Pinpoint the cell where the given text exists, returning its (X, Y) midpoint coordinate. 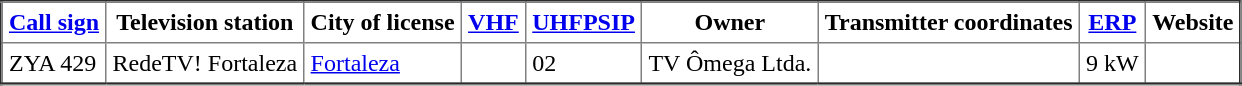
UHFPSIP (584, 22)
9 kW (1112, 63)
Television station (205, 22)
Call sign (54, 22)
02 (584, 63)
ZYA 429 (54, 63)
Owner (730, 22)
RedeTV! Fortaleza (205, 63)
TV Ômega Ltda. (730, 63)
City of license (382, 22)
Fortaleza (382, 63)
Transmitter coordinates (948, 22)
VHF (493, 22)
ERP (1112, 22)
Website (1193, 22)
